Determine the [x, y] coordinate at the center of the cell enclosing the given text.  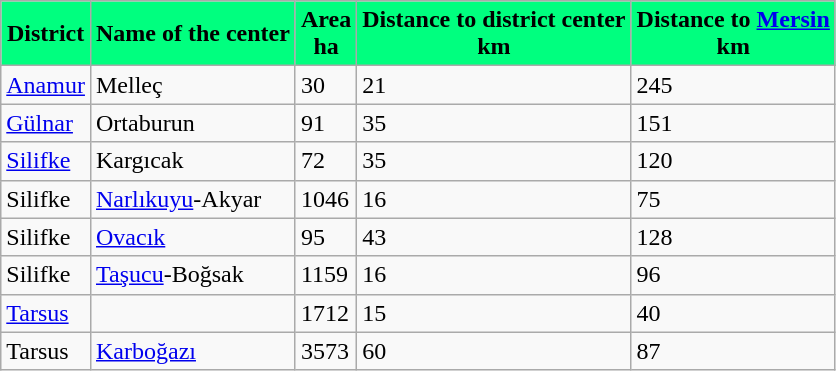
Melleç [192, 85]
District [46, 34]
Ovacık [192, 237]
40 [733, 313]
Taşucu-Boğsak [192, 275]
Karboğazı [192, 351]
15 [494, 313]
91 [326, 123]
151 [733, 123]
1046 [326, 199]
87 [733, 351]
3573 [326, 351]
Kargıcak [192, 161]
Narlıkuyu-Akyar [192, 199]
95 [326, 237]
1712 [326, 313]
21 [494, 85]
120 [733, 161]
128 [733, 237]
Distance to district center km [494, 34]
Anamur [46, 85]
Area ha [326, 34]
75 [733, 199]
96 [733, 275]
Ortaburun [192, 123]
Distance to Mersin km [733, 34]
1159 [326, 275]
Name of the center [192, 34]
72 [326, 161]
30 [326, 85]
43 [494, 237]
60 [494, 351]
Gülnar [46, 123]
245 [733, 85]
